Identify which cell holds the provided text, then report its [x, y] central coordinate. 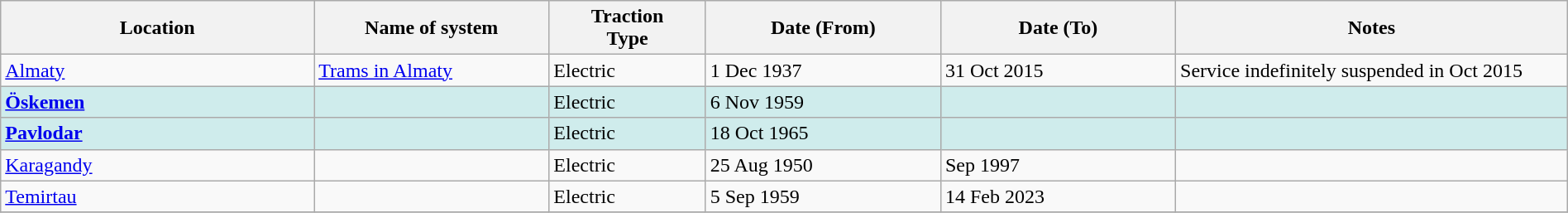
1 Dec 1937 [823, 70]
Service indefinitely suspended in Oct 2015 [1372, 70]
Trams in Almaty [432, 70]
Date (To) [1058, 28]
5 Sep 1959 [823, 196]
Name of system [432, 28]
31 Oct 2015 [1058, 70]
18 Oct 1965 [823, 133]
Karagandy [157, 165]
Almaty [157, 70]
Sep 1997 [1058, 165]
Pavlodar [157, 133]
Date (From) [823, 28]
Öskemen [157, 102]
Location [157, 28]
TractionType [627, 28]
14 Feb 2023 [1058, 196]
Temirtau [157, 196]
Notes [1372, 28]
25 Aug 1950 [823, 165]
6 Nov 1959 [823, 102]
